Extract the (X, Y) coordinate from the center of the cell holding the provided text.  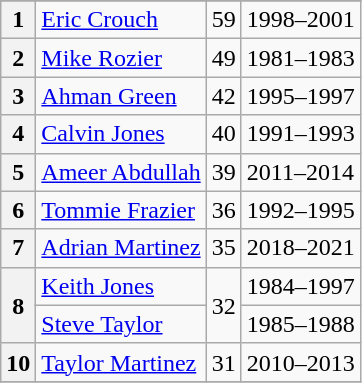
Ahman Green (121, 96)
5 (18, 172)
2010–2013 (300, 362)
1992–1995 (300, 210)
6 (18, 210)
3 (18, 96)
1995–1997 (300, 96)
40 (224, 134)
Mike Rozier (121, 58)
2018–2021 (300, 248)
Calvin Jones (121, 134)
7 (18, 248)
1985–1988 (300, 324)
Eric Crouch (121, 20)
39 (224, 172)
Steve Taylor (121, 324)
1998–2001 (300, 20)
35 (224, 248)
1 (18, 20)
36 (224, 210)
8 (18, 305)
42 (224, 96)
Taylor Martinez (121, 362)
4 (18, 134)
2011–2014 (300, 172)
49 (224, 58)
2 (18, 58)
Ameer Abdullah (121, 172)
Adrian Martinez (121, 248)
1984–1997 (300, 286)
1981–1983 (300, 58)
31 (224, 362)
1991–1993 (300, 134)
10 (18, 362)
Tommie Frazier (121, 210)
32 (224, 305)
59 (224, 20)
Keith Jones (121, 286)
